Determine the (x, y) coordinate at the center of the cell enclosing the given text.  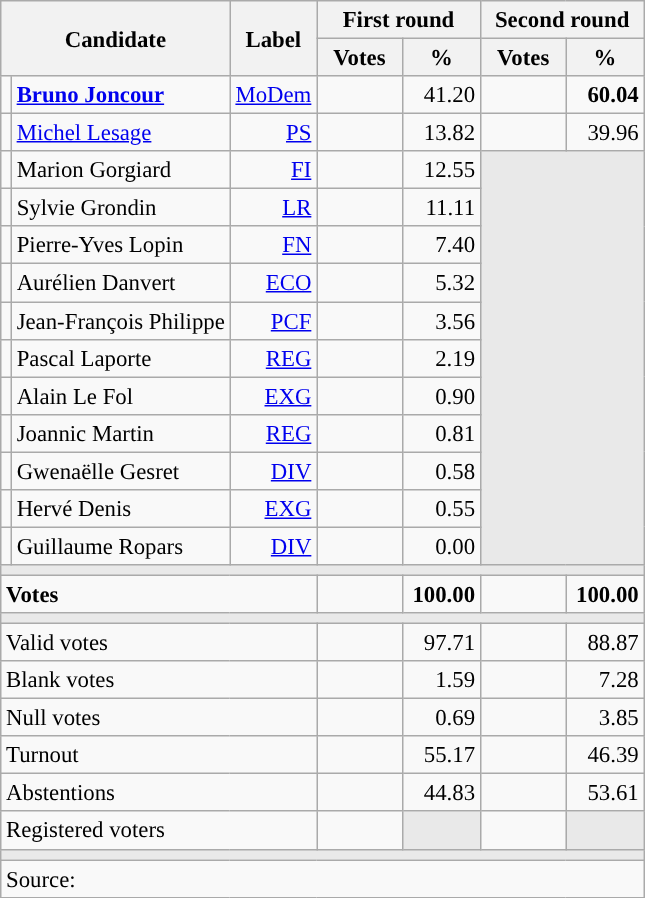
0.00 (441, 546)
Pierre-Yves Lopin (120, 245)
Guillaume Ropars (120, 546)
Source: (322, 879)
0.90 (441, 396)
Label (274, 38)
5.32 (441, 283)
LR (274, 208)
55.17 (441, 755)
Michel Lesage (120, 133)
11.11 (441, 208)
3.56 (441, 321)
Candidate (116, 38)
0.81 (441, 433)
1.59 (441, 680)
PCF (274, 321)
Pascal Laporte (120, 358)
Blank votes (159, 680)
88.87 (605, 643)
39.96 (605, 133)
Turnout (159, 755)
53.61 (605, 793)
Hervé Denis (120, 509)
Null votes (159, 718)
Joannic Martin (120, 433)
2.19 (441, 358)
MoDem (274, 95)
3.85 (605, 718)
PS (274, 133)
41.20 (441, 95)
Gwenaëlle Gesret (120, 471)
0.58 (441, 471)
7.40 (441, 245)
7.28 (605, 680)
Marion Gorgiard (120, 170)
Sylvie Grondin (120, 208)
Jean-François Philippe (120, 321)
0.55 (441, 509)
First round (399, 20)
FI (274, 170)
Abstentions (159, 793)
13.82 (441, 133)
60.04 (605, 95)
Second round (562, 20)
Alain Le Fol (120, 396)
Bruno Joncour (120, 95)
46.39 (605, 755)
FN (274, 245)
Registered voters (159, 831)
0.69 (441, 718)
Valid votes (159, 643)
ECO (274, 283)
Aurélien Danvert (120, 283)
12.55 (441, 170)
97.71 (441, 643)
44.83 (441, 793)
